Pinpoint the cell where the given text exists, returning its [x, y] midpoint coordinate. 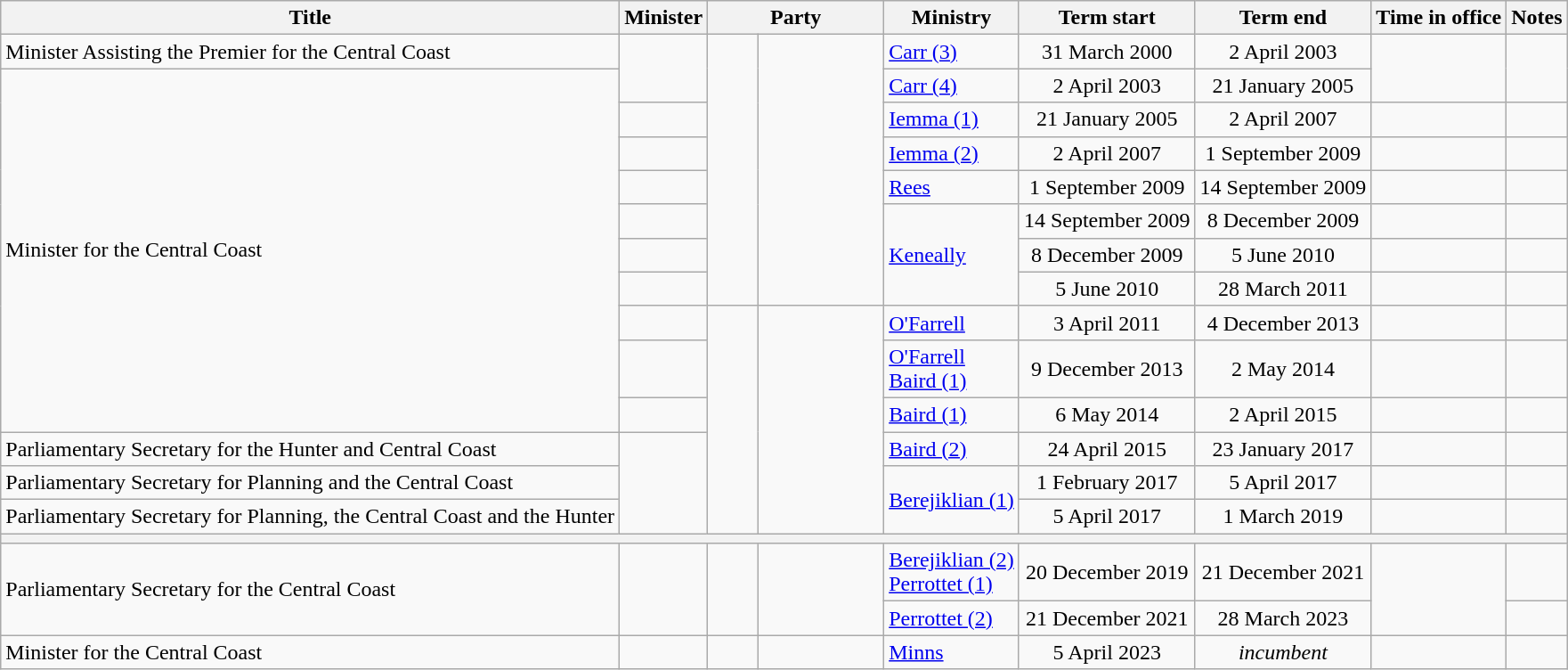
Carr (3) [952, 52]
Minister [664, 18]
28 March 2023 [1283, 618]
Baird (2) [952, 448]
5 April 2023 [1107, 652]
9 December 2013 [1107, 369]
Perrottet (2) [952, 618]
23 January 2017 [1283, 448]
O'FarrellBaird (1) [952, 369]
2 April 2015 [1283, 414]
Parliamentary Secretary for the Hunter and Central Coast [310, 448]
Rees [952, 187]
Time in office [1439, 18]
Minister Assisting the Premier for the Central Coast [310, 52]
28 March 2011 [1283, 289]
Parliamentary Secretary for Planning, the Central Coast and the Hunter [310, 517]
Berejiklian (2)Perrottet (1) [952, 572]
4 December 2013 [1283, 323]
Berejiklian (1) [952, 500]
O'Farrell [952, 323]
Minns [952, 652]
Carr (4) [952, 86]
Parliamentary Secretary for Planning and the Central Coast [310, 483]
6 May 2014 [1107, 414]
2 May 2014 [1283, 369]
Title [310, 18]
1 March 2019 [1283, 517]
Baird (1) [952, 414]
incumbent [1283, 652]
1 February 2017 [1107, 483]
3 April 2011 [1107, 323]
20 December 2019 [1107, 572]
Term start [1107, 18]
Keneally [952, 255]
Party [796, 18]
Term end [1283, 18]
Notes [1537, 18]
24 April 2015 [1107, 448]
Iemma (1) [952, 119]
Ministry [952, 18]
Iemma (2) [952, 153]
Parliamentary Secretary for the Central Coast [310, 590]
31 March 2000 [1107, 52]
